From the cell containing the given text, extract its center point as [x, y] coordinate. 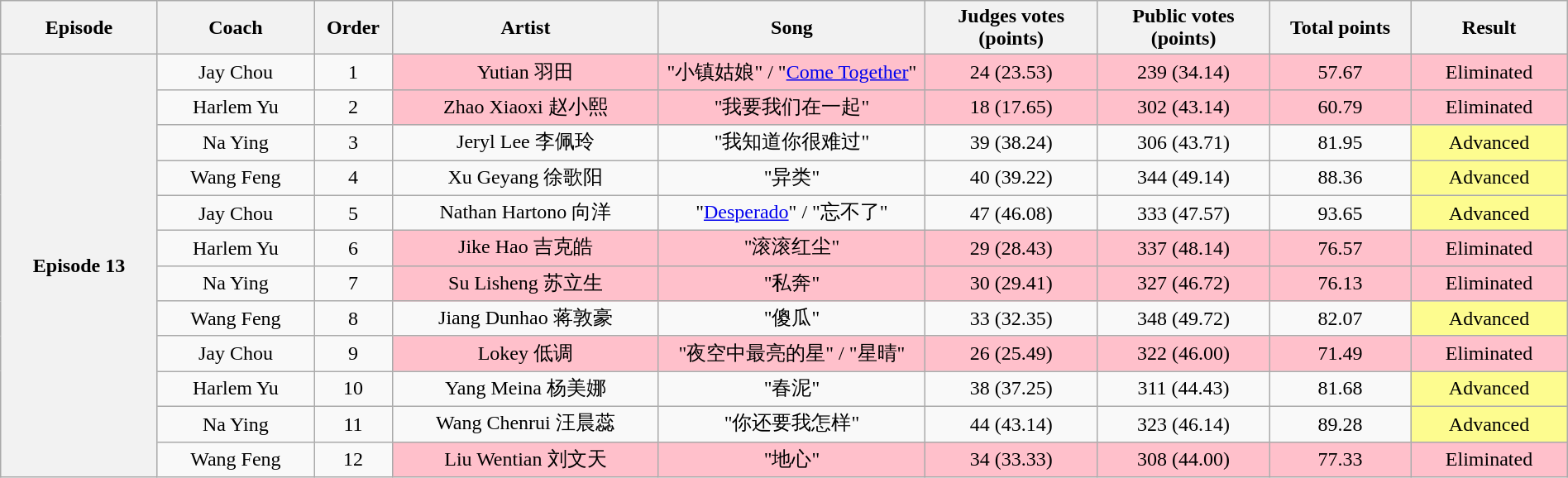
81.68 [1340, 389]
57.67 [1340, 73]
"我要我们在一起" [791, 108]
11 [354, 423]
8 [354, 319]
"春泥" [791, 389]
"小镇姑娘" / "Come Together" [791, 73]
308 (44.00) [1183, 460]
Jeryl Lee 李佩玲 [525, 142]
29 (28.43) [1011, 248]
"滚滚红尘" [791, 248]
Song [791, 28]
77.33 [1340, 460]
44 (43.14) [1011, 423]
76.57 [1340, 248]
"你还要我怎样" [791, 423]
322 (46.00) [1183, 354]
302 (43.14) [1183, 108]
39 (38.24) [1011, 142]
Wang Chenrui 汪晨蕊 [525, 423]
60.79 [1340, 108]
Lokey 低调 [525, 354]
Zhao Xiaoxi 赵小熙 [525, 108]
Total points [1340, 28]
Judges votes (points) [1011, 28]
344 (49.14) [1183, 179]
Xu Geyang 徐歌阳 [525, 179]
333 (47.57) [1183, 213]
Artist [525, 28]
Liu Wentian 刘文天 [525, 460]
4 [354, 179]
6 [354, 248]
337 (48.14) [1183, 248]
1 [354, 73]
33 (32.35) [1011, 319]
Public votes (points) [1183, 28]
"夜空中最亮的星" / "星晴" [791, 354]
Yang Meina 杨美娜 [525, 389]
3 [354, 142]
239 (34.14) [1183, 73]
89.28 [1340, 423]
Jike Hao 吉克皓 [525, 248]
306 (43.71) [1183, 142]
323 (46.14) [1183, 423]
2 [354, 108]
10 [354, 389]
47 (46.08) [1011, 213]
Nathan Hartono 向洋 [525, 213]
30 (29.41) [1011, 283]
38 (37.25) [1011, 389]
"地心" [791, 460]
Su Lisheng 苏立生 [525, 283]
40 (39.22) [1011, 179]
71.49 [1340, 354]
82.07 [1340, 319]
327 (46.72) [1183, 283]
Coach [235, 28]
24 (23.53) [1011, 73]
311 (44.43) [1183, 389]
9 [354, 354]
76.13 [1340, 283]
Jiang Dunhao 蒋敦豪 [525, 319]
93.65 [1340, 213]
5 [354, 213]
12 [354, 460]
"傻瓜" [791, 319]
Yutian 羽田 [525, 73]
348 (49.72) [1183, 319]
7 [354, 283]
88.36 [1340, 179]
26 (25.49) [1011, 354]
Episode 13 [79, 266]
"Desperado" / "忘不了" [791, 213]
Result [1489, 28]
"异类" [791, 179]
"我知道你很难过" [791, 142]
34 (33.33) [1011, 460]
Order [354, 28]
Episode [79, 28]
18 (17.65) [1011, 108]
"私奔" [791, 283]
81.95 [1340, 142]
